Identify which cell holds the provided text, then report its [x, y] central coordinate. 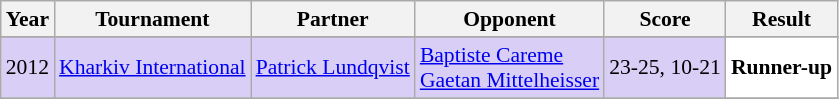
Opponent [510, 19]
23-25, 10-21 [665, 68]
Patrick Lundqvist [333, 68]
2012 [28, 68]
Tournament [152, 19]
Kharkiv International [152, 68]
Partner [333, 19]
Result [782, 19]
Score [665, 19]
Runner-up [782, 68]
Baptiste Careme Gaetan Mittelheisser [510, 68]
Year [28, 19]
